For the text-containing cell, return its midpoint in [x, y] coordinate format. 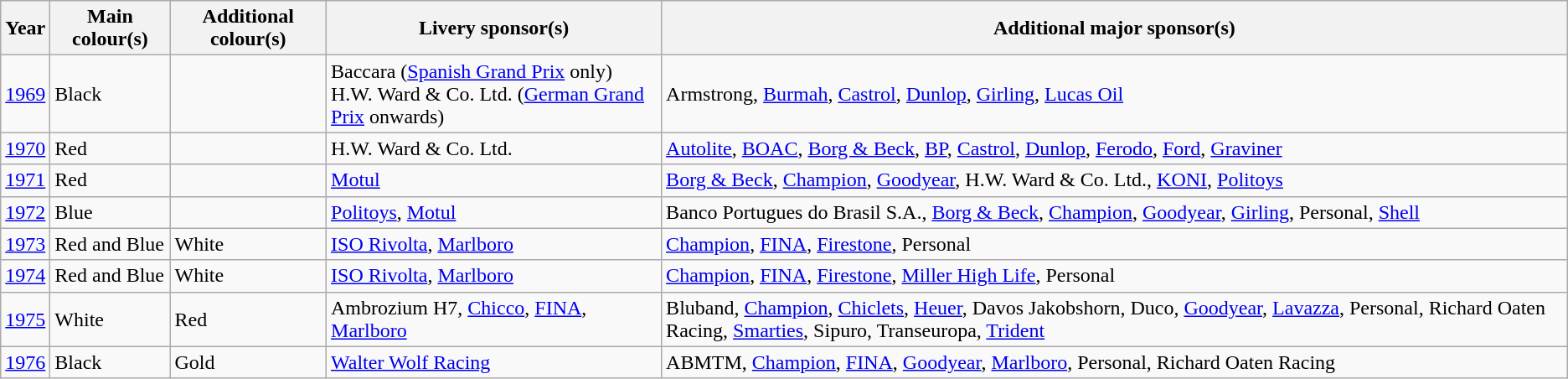
1974 [25, 276]
Politoys, Motul [494, 212]
Baccara (Spanish Grand Prix only)H.W. Ward & Co. Ltd. (German Grand Prix onwards) [494, 94]
Bluband, Champion, Chiclets, Heuer, Davos Jakobshorn, Duco, Goodyear, Lavazza, Personal, Richard Oaten Racing, Smarties, Sipuro, Transeuropa, Trident [1115, 319]
1970 [25, 148]
Main colour(s) [111, 29]
Year [25, 29]
1969 [25, 94]
1975 [25, 319]
Livery sponsor(s) [494, 29]
H.W. Ward & Co. Ltd. [494, 148]
Motul [494, 180]
Ambrozium H7, Chicco, FINA, Marlboro [494, 319]
Borg & Beck, Champion, Goodyear, H.W. Ward & Co. Ltd., KONI, Politoys [1115, 180]
1971 [25, 180]
Champion, FINA, Firestone, Miller High Life, Personal [1115, 276]
Champion, FINA, Firestone, Personal [1115, 244]
Blue [111, 212]
Banco Portugues do Brasil S.A., Borg & Beck, Champion, Goodyear, Girling, Personal, Shell [1115, 212]
ABMTM, Champion, FINA, Goodyear, Marlboro, Personal, Richard Oaten Racing [1115, 362]
Gold [248, 362]
1973 [25, 244]
1976 [25, 362]
1972 [25, 212]
Additional colour(s) [248, 29]
Walter Wolf Racing [494, 362]
Armstrong, Burmah, Castrol, Dunlop, Girling, Lucas Oil [1115, 94]
Additional major sponsor(s) [1115, 29]
Autolite, BOAC, Borg & Beck, BP, Castrol, Dunlop, Ferodo, Ford, Graviner [1115, 148]
